Search for the cell housing the specified text and yield its (X, Y) center coordinate. 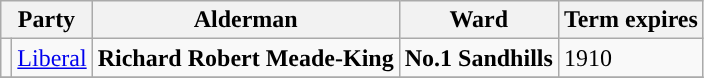
Liberal (52, 58)
Term expires (630, 20)
Ward (478, 20)
1910 (630, 58)
Richard Robert Meade-King (246, 58)
Alderman (246, 20)
Party (46, 20)
No.1 Sandhills (478, 58)
